Return the [x, y] coordinate for the center point of the cell that contains the specified text.  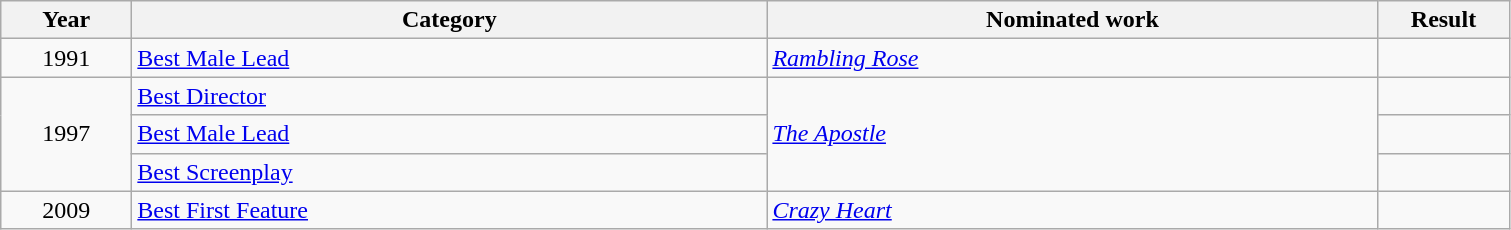
Year [66, 20]
Best First Feature [450, 210]
Best Screenplay [450, 172]
The Apostle [1072, 134]
Crazy Heart [1072, 210]
2009 [66, 210]
1991 [66, 58]
Result [1444, 20]
Rambling Rose [1072, 58]
1997 [66, 134]
Nominated work [1072, 20]
Category [450, 20]
Best Director [450, 96]
